Search for the cell housing the specified text and yield its [x, y] center coordinate. 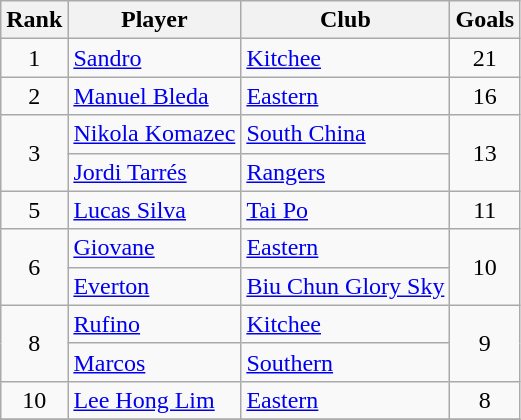
13 [485, 153]
Jordi Tarrés [154, 172]
Player [154, 20]
Lucas Silva [154, 210]
Lee Hong Lim [154, 400]
1 [34, 58]
Marcos [154, 362]
3 [34, 153]
South China [346, 134]
5 [34, 210]
Southern [346, 362]
Rank [34, 20]
Sandro [154, 58]
Manuel Bleda [154, 96]
9 [485, 343]
11 [485, 210]
Rufino [154, 324]
Goals [485, 20]
Biu Chun Glory Sky [346, 286]
Rangers [346, 172]
6 [34, 267]
21 [485, 58]
Club [346, 20]
Nikola Komazec [154, 134]
Tai Po [346, 210]
16 [485, 96]
Giovane [154, 248]
2 [34, 96]
Everton [154, 286]
